Return the [X, Y] coordinate for the center point of the cell that contains the specified text.  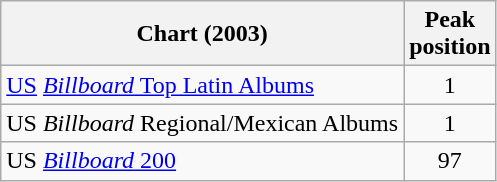
US Billboard 200 [202, 161]
US Billboard Regional/Mexican Albums [202, 123]
Chart (2003) [202, 34]
Peakposition [450, 34]
97 [450, 161]
US Billboard Top Latin Albums [202, 85]
